For the text-containing cell, return its midpoint in (x, y) coordinate format. 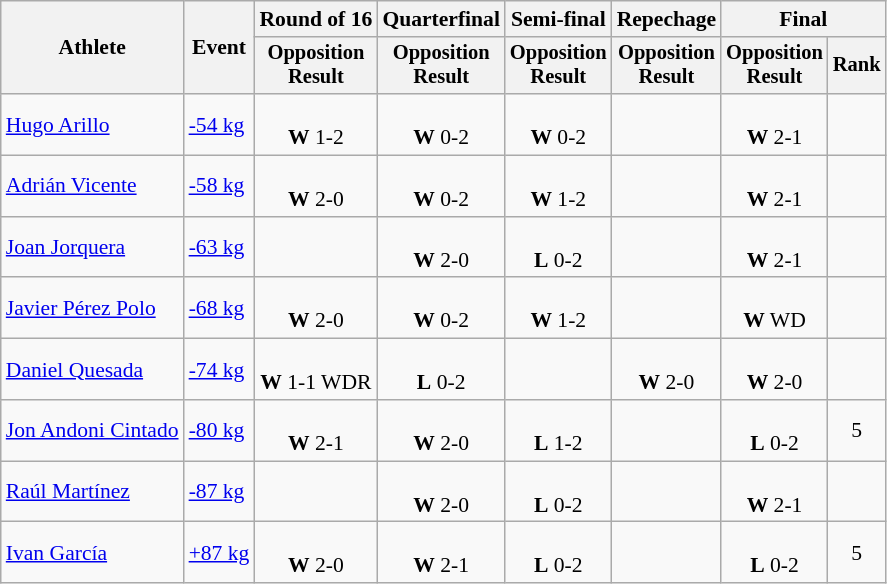
Event (220, 48)
Jon Andoni Cintado (92, 430)
-80 kg (220, 430)
-63 kg (220, 248)
Hugo Arillo (92, 124)
Semi-final (558, 19)
Ivan García (92, 552)
-58 kg (220, 186)
Daniel Quesada (92, 370)
Final (803, 19)
-68 kg (220, 308)
Adrián Vicente (92, 186)
-74 kg (220, 370)
L 1-2 (558, 430)
Joan Jorquera (92, 248)
Quarterfinal (441, 19)
Repechage (667, 19)
Athlete (92, 48)
Rank (857, 66)
Raúl Martínez (92, 492)
-54 kg (220, 124)
Javier Pérez Polo (92, 308)
-87 kg (220, 492)
Round of 16 (316, 19)
W WD (774, 308)
W 1-1 WDR (316, 370)
+87 kg (220, 552)
